Search for the cell housing the specified text and yield its [x, y] center coordinate. 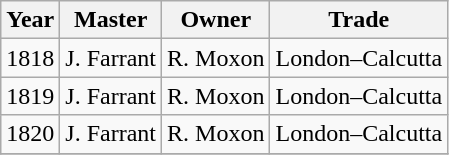
1818 [30, 58]
1819 [30, 96]
Owner [216, 20]
1820 [30, 134]
Trade [359, 20]
Year [30, 20]
Master [111, 20]
